Find where the given text appears and provide that cell's center as (x, y) coordinate. 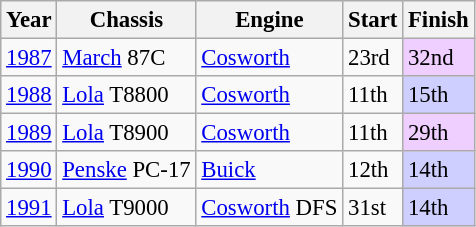
29th (438, 133)
March 87C (126, 58)
Start (373, 20)
Buick (270, 170)
1987 (29, 58)
31st (373, 208)
Chassis (126, 20)
1988 (29, 95)
Penske PC-17 (126, 170)
1990 (29, 170)
Engine (270, 20)
1991 (29, 208)
23rd (373, 58)
Year (29, 20)
Lola T9000 (126, 208)
15th (438, 95)
Cosworth DFS (270, 208)
12th (373, 170)
32nd (438, 58)
Lola T8900 (126, 133)
Finish (438, 20)
Lola T8800 (126, 95)
1989 (29, 133)
